Return [X, Y] of the center of cell containing provided text 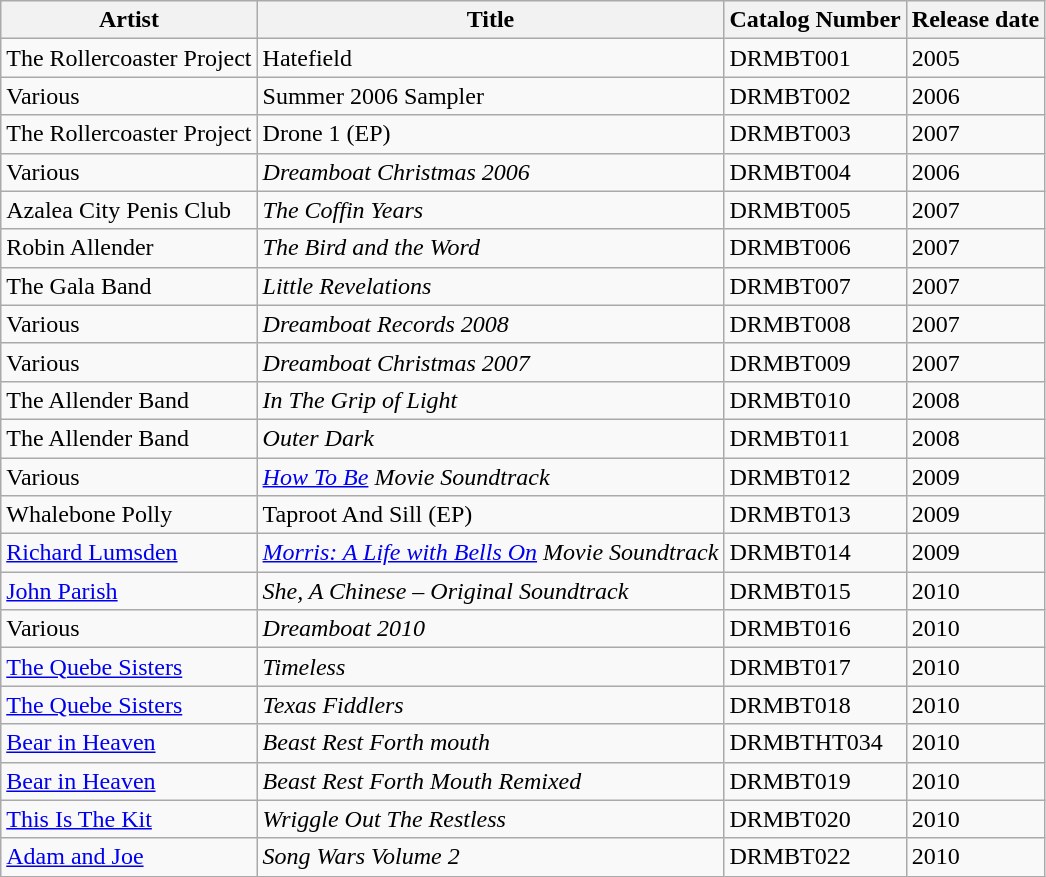
DRMBT002 [815, 96]
The Gala Band [129, 286]
The Bird and the Word [490, 248]
Release date [975, 20]
Dreamboat 2010 [490, 629]
2005 [975, 58]
DRMBT003 [815, 134]
DRMBT015 [815, 591]
Summer 2006 Sampler [490, 96]
DRMBTHT034 [815, 743]
In The Grip of Light [490, 400]
Dreamboat Records 2008 [490, 324]
She, A Chinese – Original Soundtrack [490, 591]
Taproot And Sill (EP) [490, 515]
DRMBT007 [815, 286]
Outer Dark [490, 438]
How To Be Movie Soundtrack [490, 477]
Catalog Number [815, 20]
DRMBT008 [815, 324]
DRMBT019 [815, 781]
DRMBT013 [815, 515]
DRMBT004 [815, 172]
DRMBT022 [815, 857]
The Coffin Years [490, 210]
Dreamboat Christmas 2007 [490, 362]
Azalea City Penis Club [129, 210]
Drone 1 (EP) [490, 134]
Hatefield [490, 58]
Adam and Joe [129, 857]
DRMBT020 [815, 819]
DRMBT011 [815, 438]
DRMBT017 [815, 667]
DRMBT005 [815, 210]
DRMBT012 [815, 477]
Beast Rest Forth Mouth Remixed [490, 781]
Timeless [490, 667]
This Is The Kit [129, 819]
Dreamboat Christmas 2006 [490, 172]
DRMBT009 [815, 362]
Artist [129, 20]
DRMBT016 [815, 629]
DRMBT010 [815, 400]
John Parish [129, 591]
Texas Fiddlers [490, 705]
DRMBT006 [815, 248]
Morris: A Life with Bells On Movie Soundtrack [490, 553]
Wriggle Out The Restless [490, 819]
DRMBT018 [815, 705]
Song Wars Volume 2 [490, 857]
DRMBT001 [815, 58]
DRMBT014 [815, 553]
Whalebone Polly [129, 515]
Little Revelations [490, 286]
Richard Lumsden [129, 553]
Title [490, 20]
Robin Allender [129, 248]
Beast Rest Forth mouth [490, 743]
